Output the [X, Y] coordinate of the center of the cell containing the given text.  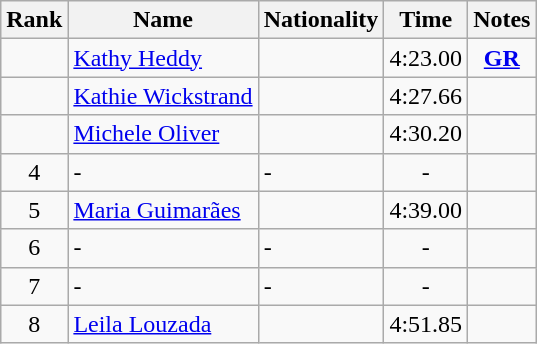
GR [502, 58]
Kathy Heddy [163, 58]
7 [34, 286]
Time [426, 20]
Kathie Wickstrand [163, 96]
Rank [34, 20]
Name [163, 20]
Maria Guimarães [163, 210]
4:51.85 [426, 324]
4:39.00 [426, 210]
Leila Louzada [163, 324]
5 [34, 210]
Notes [502, 20]
6 [34, 248]
4 [34, 172]
4:27.66 [426, 96]
Michele Oliver [163, 134]
8 [34, 324]
Nationality [321, 20]
4:30.20 [426, 134]
4:23.00 [426, 58]
